For the text-containing cell, return its midpoint in (X, Y) coordinate format. 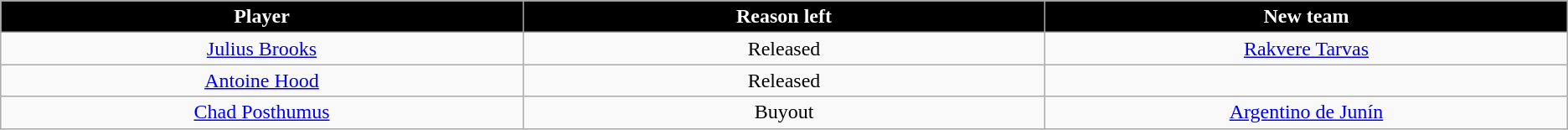
Rakvere Tarvas (1307, 49)
Buyout (784, 112)
Chad Posthumus (261, 112)
Argentino de Junín (1307, 112)
Antoine Hood (261, 81)
New team (1307, 17)
Julius Brooks (261, 49)
Reason left (784, 17)
Player (261, 17)
